Detect which cell encompasses the target text, then output its (X, Y) center coordinate. 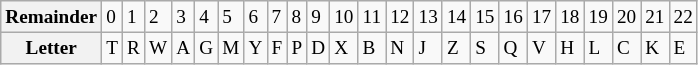
3 (184, 17)
H (570, 48)
S (485, 48)
17 (541, 17)
W (158, 48)
T (112, 48)
Letter (52, 48)
20 (626, 17)
D (318, 48)
Z (456, 48)
8 (297, 17)
J (428, 48)
Q (513, 48)
R (133, 48)
G (206, 48)
14 (456, 17)
13 (428, 17)
A (184, 48)
F (277, 48)
9 (318, 17)
N (400, 48)
12 (400, 17)
0 (112, 17)
15 (485, 17)
1 (133, 17)
V (541, 48)
21 (655, 17)
M (231, 48)
6 (256, 17)
18 (570, 17)
Remainder (52, 17)
11 (372, 17)
L (598, 48)
C (626, 48)
X (344, 48)
E (683, 48)
5 (231, 17)
4 (206, 17)
7 (277, 17)
10 (344, 17)
B (372, 48)
P (297, 48)
16 (513, 17)
19 (598, 17)
22 (683, 17)
K (655, 48)
2 (158, 17)
Y (256, 48)
